Locate the cell with the specified text and output its [X, Y] center coordinate. 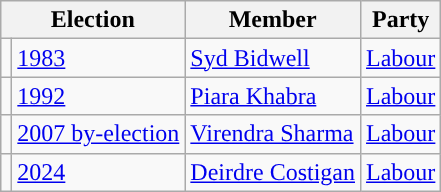
2024 [98, 172]
Election [93, 20]
2007 by-election [98, 134]
Virendra Sharma [273, 134]
Piara Khabra [273, 96]
Syd Bidwell [273, 58]
Member [273, 20]
1992 [98, 96]
1983 [98, 58]
Party [401, 20]
Deirdre Costigan [273, 172]
